Capture the cell that displays the provided text and extract its (X, Y) central coordinate. 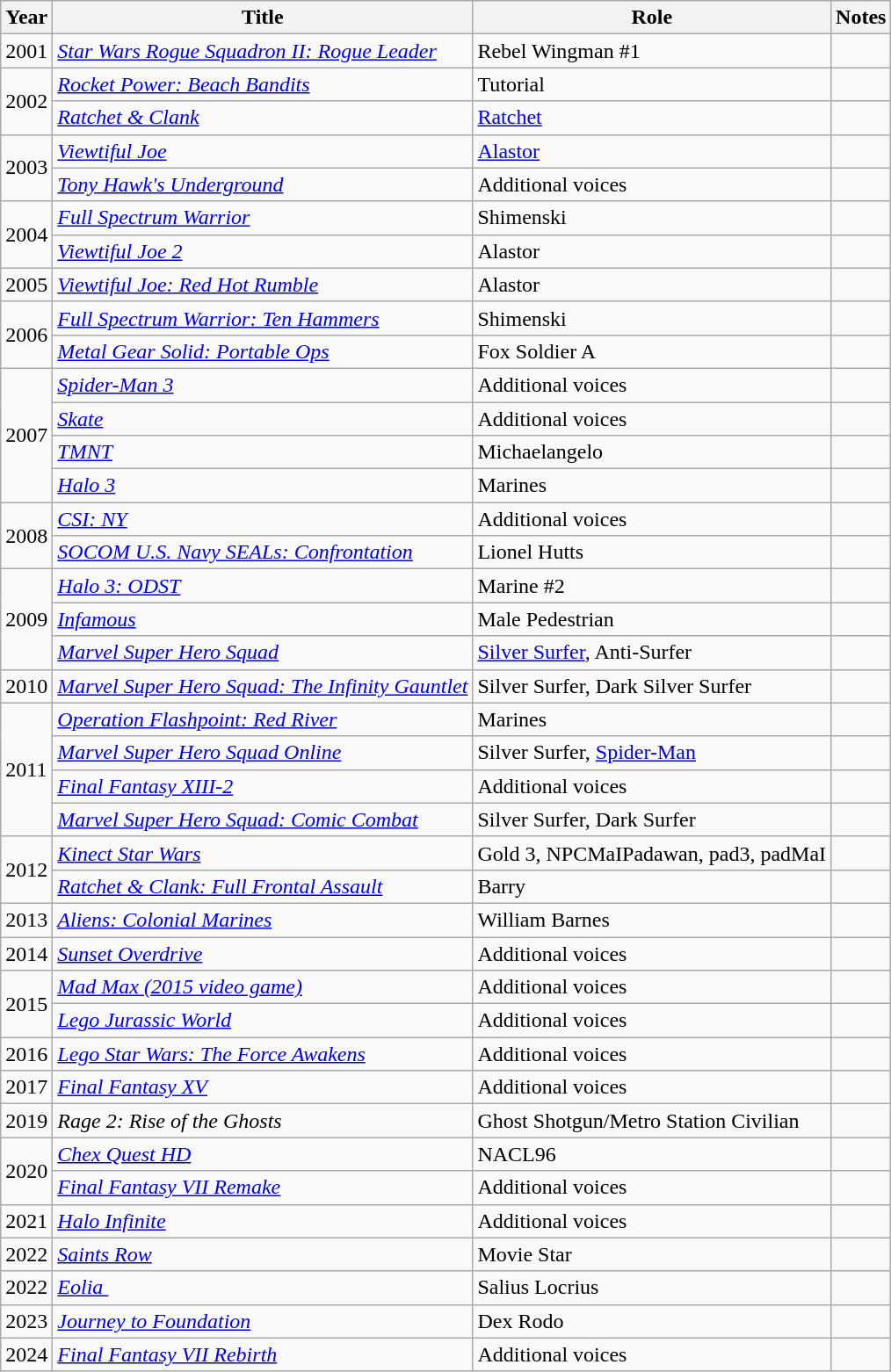
Star Wars Rogue Squadron II: Rogue Leader (263, 51)
Barry (652, 886)
Mad Max (2015 video game) (263, 987)
Year (26, 18)
Tony Hawk's Underground (263, 184)
Movie Star (652, 1254)
2023 (26, 1321)
Ratchet (652, 118)
NACL96 (652, 1154)
2005 (26, 285)
2002 (26, 101)
2010 (26, 686)
Halo 3 (263, 486)
Halo 3: ODST (263, 586)
Rebel Wingman #1 (652, 51)
Marvel Super Hero Squad (263, 653)
Operation Flashpoint: Red River (263, 719)
Final Fantasy VII Rebirth (263, 1354)
Viewtiful Joe (263, 151)
Ghost Shotgun/Metro Station Civilian (652, 1121)
Silver Surfer, Anti-Surfer (652, 653)
Marine #2 (652, 586)
Marvel Super Hero Squad: The Infinity Gauntlet (263, 686)
Notes (861, 18)
Infamous (263, 619)
2017 (26, 1087)
Viewtiful Joe: Red Hot Rumble (263, 285)
Metal Gear Solid: Portable Ops (263, 351)
Rage 2: Rise of the Ghosts (263, 1121)
Dex Rodo (652, 1321)
Final Fantasy XV (263, 1087)
Michaelangelo (652, 452)
Fox Soldier A (652, 351)
2016 (26, 1054)
Ratchet & Clank (263, 118)
2020 (26, 1171)
TMNT (263, 452)
Rocket Power: Beach Bandits (263, 84)
2004 (26, 235)
2003 (26, 168)
SOCOM U.S. Navy SEALs: Confrontation (263, 552)
2007 (26, 435)
Full Spectrum Warrior: Ten Hammers (263, 318)
2011 (26, 769)
Ratchet & Clank: Full Frontal Assault (263, 886)
2001 (26, 51)
Marvel Super Hero Squad Online (263, 753)
2009 (26, 619)
2015 (26, 1004)
2006 (26, 335)
Salius Locrius (652, 1288)
Marvel Super Hero Squad: Comic Combat (263, 820)
Viewtiful Joe 2 (263, 251)
Halo Infinite (263, 1221)
Gold 3, NPCMaIPadawan, pad3, padMaI (652, 853)
2014 (26, 953)
Final Fantasy XIII-2 (263, 786)
Silver Surfer, Dark Surfer (652, 820)
Chex Quest HD (263, 1154)
William Barnes (652, 920)
Kinect Star Wars (263, 853)
Tutorial (652, 84)
2024 (26, 1354)
Full Spectrum Warrior (263, 218)
2012 (26, 870)
Lionel Hutts (652, 552)
Lego Star Wars: The Force Awakens (263, 1054)
Skate (263, 419)
2013 (26, 920)
Journey to Foundation (263, 1321)
Eolia (263, 1288)
Aliens: Colonial Marines (263, 920)
CSI: NY (263, 519)
Saints Row (263, 1254)
Silver Surfer, Dark Silver Surfer (652, 686)
Sunset Overdrive (263, 953)
Silver Surfer, Spider-Man (652, 753)
Role (652, 18)
Final Fantasy VII Remake (263, 1188)
Spider-Man 3 (263, 385)
2008 (26, 536)
Lego Jurassic World (263, 1021)
2021 (26, 1221)
Title (263, 18)
2019 (26, 1121)
Male Pedestrian (652, 619)
